Find where the given text appears and provide that cell's center as (X, Y) coordinate. 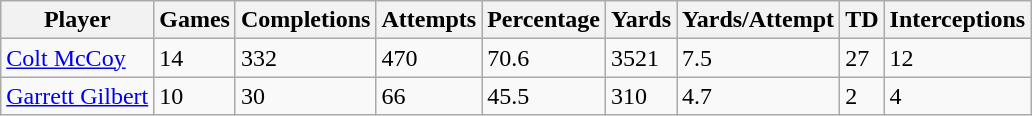
Interceptions (958, 20)
12 (958, 58)
TD (862, 20)
7.5 (758, 58)
4.7 (758, 96)
470 (429, 58)
27 (862, 58)
Yards/Attempt (758, 20)
Games (195, 20)
30 (305, 96)
45.5 (544, 96)
310 (640, 96)
Player (78, 20)
4 (958, 96)
14 (195, 58)
3521 (640, 58)
2 (862, 96)
332 (305, 58)
Attempts (429, 20)
70.6 (544, 58)
Garrett Gilbert (78, 96)
10 (195, 96)
Percentage (544, 20)
Colt McCoy (78, 58)
Completions (305, 20)
Yards (640, 20)
66 (429, 96)
